Detect which cell encompasses the target text, then output its (X, Y) center coordinate. 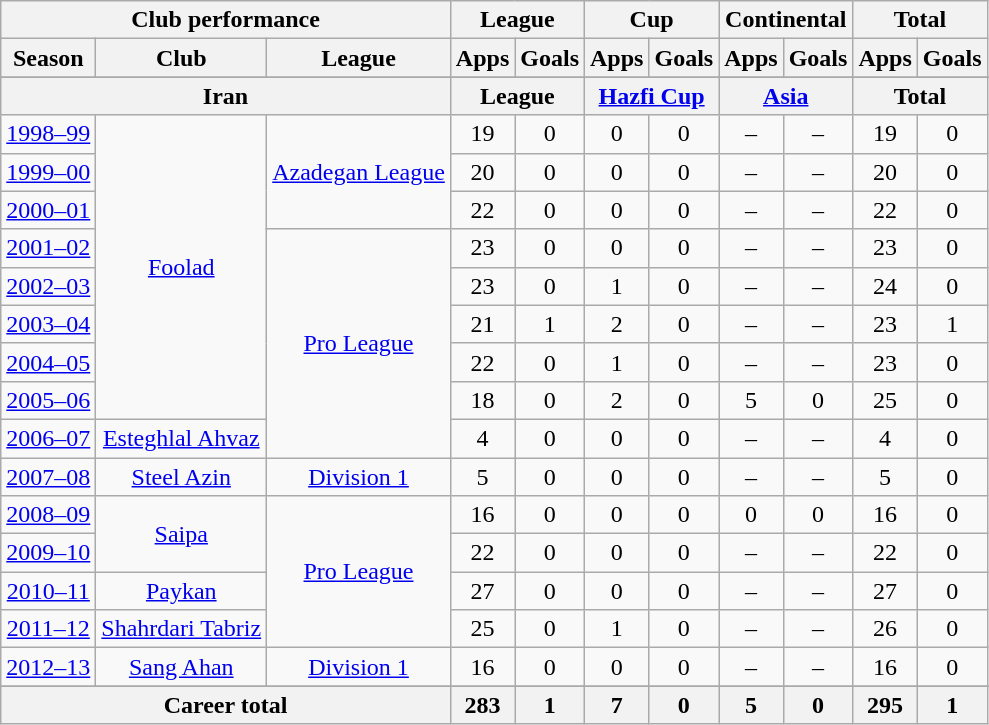
Saipa (182, 534)
26 (885, 629)
2011–12 (48, 629)
295 (885, 705)
Asia (786, 96)
21 (482, 324)
Career total (226, 705)
Hazfi Cup (652, 96)
283 (482, 705)
1998–99 (48, 134)
2000–01 (48, 210)
2002–03 (48, 286)
2012–13 (48, 667)
1999–00 (48, 172)
2004–05 (48, 362)
Azadegan League (359, 172)
Club performance (226, 20)
Steel Azin (182, 477)
Shahrdari Tabriz (182, 629)
Season (48, 58)
Sang Ahan (182, 667)
Cup (652, 20)
7 (617, 705)
Iran (226, 96)
24 (885, 286)
18 (482, 400)
Continental (786, 20)
Club (182, 58)
2007–08 (48, 477)
2003–04 (48, 324)
2001–02 (48, 248)
2009–10 (48, 553)
2010–11 (48, 591)
2008–09 (48, 515)
2006–07 (48, 438)
Foolad (182, 267)
Paykan (182, 591)
2005–06 (48, 400)
Esteghlal Ahvaz (182, 438)
